Scan for the cell matching the given text and deliver its [X, Y] coordinate at center. 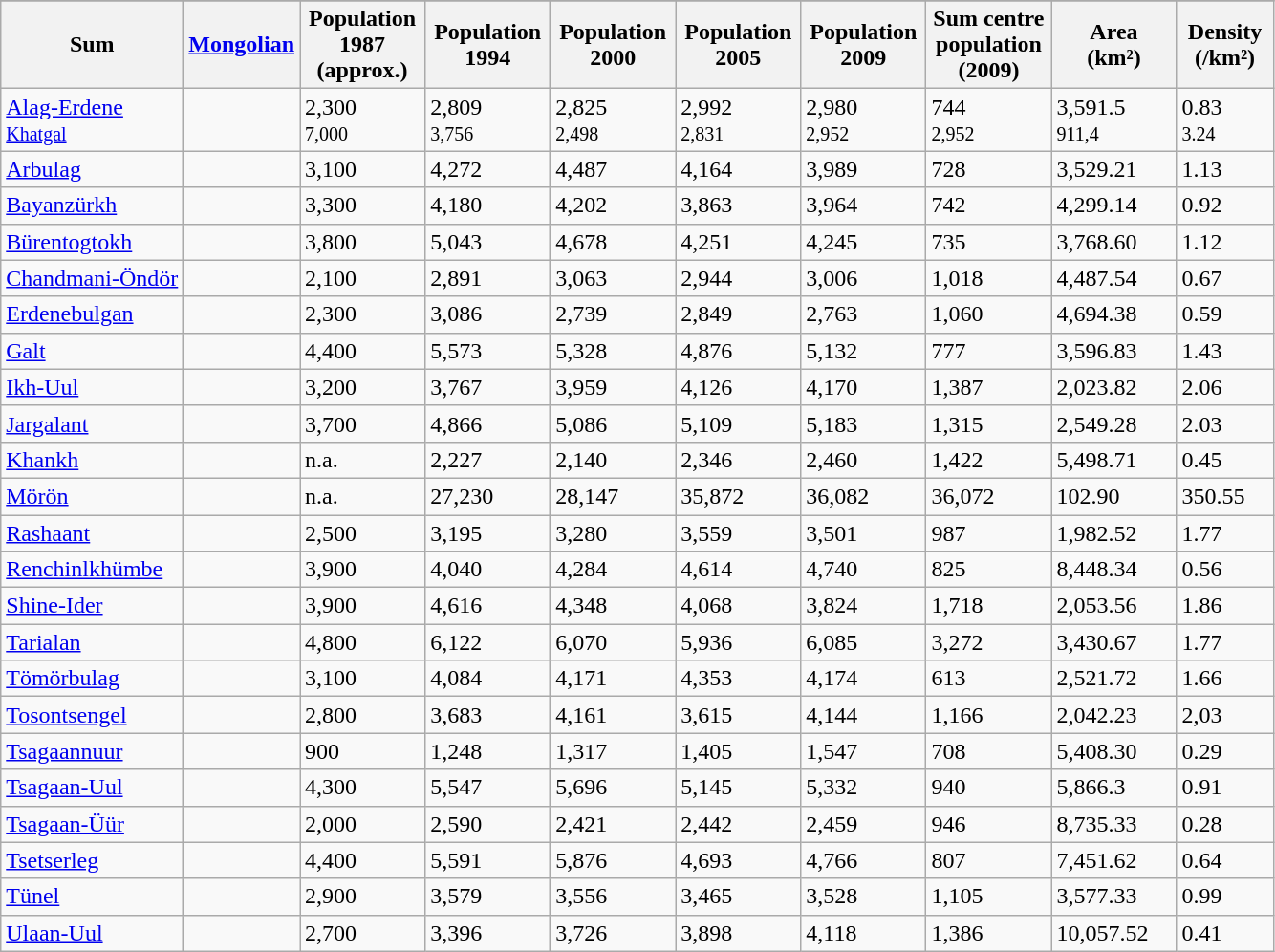
Galt [92, 351]
3,989 [864, 169]
3,063 [614, 278]
1,405 [738, 751]
5,086 [614, 423]
2,590 [487, 824]
4,678 [614, 242]
2,042.23 [1114, 715]
Sum [92, 45]
3,195 [487, 532]
3,591.5911,4 [1114, 120]
1,422 [988, 460]
5,332 [864, 788]
3,006 [864, 278]
2,944 [738, 278]
4,118 [864, 933]
0.91 [1225, 788]
4,245 [864, 242]
Tsagaan-Üür [92, 824]
5,866.3 [1114, 788]
5,573 [487, 351]
Ulaan-Uul [92, 933]
Tünel [92, 897]
7442,952 [988, 120]
Rashaant [92, 532]
1,317 [614, 751]
708 [988, 751]
Bayanzürkh [92, 206]
3,824 [864, 606]
Jargalant [92, 423]
4,876 [738, 351]
10,057.52 [1114, 933]
2,053.56 [1114, 606]
0.64 [1225, 860]
2,100 [363, 278]
4,487 [614, 169]
5,876 [614, 860]
28,147 [614, 496]
2,739 [614, 314]
2,227 [487, 460]
3,700 [363, 423]
2.06 [1225, 387]
2,800 [363, 715]
5,408.30 [1114, 751]
3,556 [614, 897]
900 [363, 751]
5,936 [738, 642]
3,898 [738, 933]
7,451.62 [1114, 860]
3,529.21 [1114, 169]
3,959 [614, 387]
2,8252,498 [614, 120]
1,387 [988, 387]
1,060 [988, 314]
0.56 [1225, 570]
825 [988, 570]
3,086 [487, 314]
3,767 [487, 387]
3,768.60 [1114, 242]
350.55 [1225, 496]
Sum centrepopulation(2009) [988, 45]
5,498.71 [1114, 460]
Population2000 [614, 45]
Density(/km²) [1225, 45]
4,126 [738, 387]
2,549.28 [1114, 423]
2,9802,952 [864, 120]
5,696 [614, 788]
4,144 [864, 715]
2,763 [864, 314]
4,766 [864, 860]
4,800 [363, 642]
2,140 [614, 460]
5,547 [487, 788]
3,465 [738, 897]
4,616 [487, 606]
4,487.54 [1114, 278]
Population2009 [864, 45]
3,559 [738, 532]
3,800 [363, 242]
0.45 [1225, 460]
4,348 [614, 606]
Tsagaan-Uul [92, 788]
4,171 [614, 679]
1,547 [864, 751]
Population 2005 [738, 45]
Erdenebulgan [92, 314]
Mongolian [242, 45]
987 [988, 532]
1.66 [1225, 679]
807 [988, 860]
4,164 [738, 169]
4,068 [738, 606]
735 [988, 242]
1,315 [988, 423]
1.43 [1225, 351]
0.59 [1225, 314]
2,346 [738, 460]
Alag-ErdeneKhatgal [92, 120]
3,964 [864, 206]
5,145 [738, 788]
3,863 [738, 206]
4,300 [363, 788]
8,735.33 [1114, 824]
5,591 [487, 860]
2,849 [738, 314]
1,105 [988, 897]
102.90 [1114, 496]
6,122 [487, 642]
3,272 [988, 642]
2,421 [614, 824]
3,430.67 [1114, 642]
4,174 [864, 679]
2,700 [363, 933]
36,072 [988, 496]
3,577.33 [1114, 897]
0.41 [1225, 933]
2,459 [864, 824]
1,018 [988, 278]
2,900 [363, 897]
2,300 [363, 314]
6,070 [614, 642]
27,230 [487, 496]
0.28 [1225, 824]
Tsetserleg [92, 860]
4,866 [487, 423]
4,614 [738, 570]
Population1987(approx.) [363, 45]
946 [988, 824]
3,280 [614, 532]
Area(km²) [1114, 45]
2,9922,831 [738, 120]
2.03 [1225, 423]
3,528 [864, 897]
6,085 [864, 642]
1,248 [487, 751]
2,891 [487, 278]
3,596.83 [1114, 351]
4,161 [614, 715]
2,3007,000 [363, 120]
3,683 [487, 715]
Renchinlkhümbe [92, 570]
2,03 [1225, 715]
4,084 [487, 679]
2,000 [363, 824]
777 [988, 351]
1,718 [988, 606]
4,180 [487, 206]
35,872 [738, 496]
4,299.14 [1114, 206]
3,396 [487, 933]
1.13 [1225, 169]
0.833.24 [1225, 120]
5,183 [864, 423]
3,615 [738, 715]
0.92 [1225, 206]
1.12 [1225, 242]
3,300 [363, 206]
Tosontsengel [92, 715]
2,460 [864, 460]
613 [988, 679]
5,109 [738, 423]
4,202 [614, 206]
3,501 [864, 532]
2,521.72 [1114, 679]
1,982.52 [1114, 532]
5,328 [614, 351]
5,132 [864, 351]
940 [988, 788]
4,694.38 [1114, 314]
4,740 [864, 570]
1.86 [1225, 606]
36,082 [864, 496]
4,170 [864, 387]
3,726 [614, 933]
Khankh [92, 460]
1,386 [988, 933]
2,442 [738, 824]
3,200 [363, 387]
5,043 [487, 242]
Ikh-Uul [92, 387]
Chandmani-Öndör [92, 278]
2,500 [363, 532]
0.67 [1225, 278]
Mörön [92, 496]
2,8093,756 [487, 120]
4,284 [614, 570]
4,040 [487, 570]
742 [988, 206]
4,272 [487, 169]
4,251 [738, 242]
2,023.82 [1114, 387]
1,166 [988, 715]
728 [988, 169]
8,448.34 [1114, 570]
0.29 [1225, 751]
4,693 [738, 860]
Population1994 [487, 45]
Shine-Ider [92, 606]
4,353 [738, 679]
0.99 [1225, 897]
Tsagaannuur [92, 751]
3,579 [487, 897]
Tarialan [92, 642]
Bürentogtokh [92, 242]
Arbulag [92, 169]
Tömörbulag [92, 679]
